Provide the (x, y) coordinate of the cell's center where the given text is located.  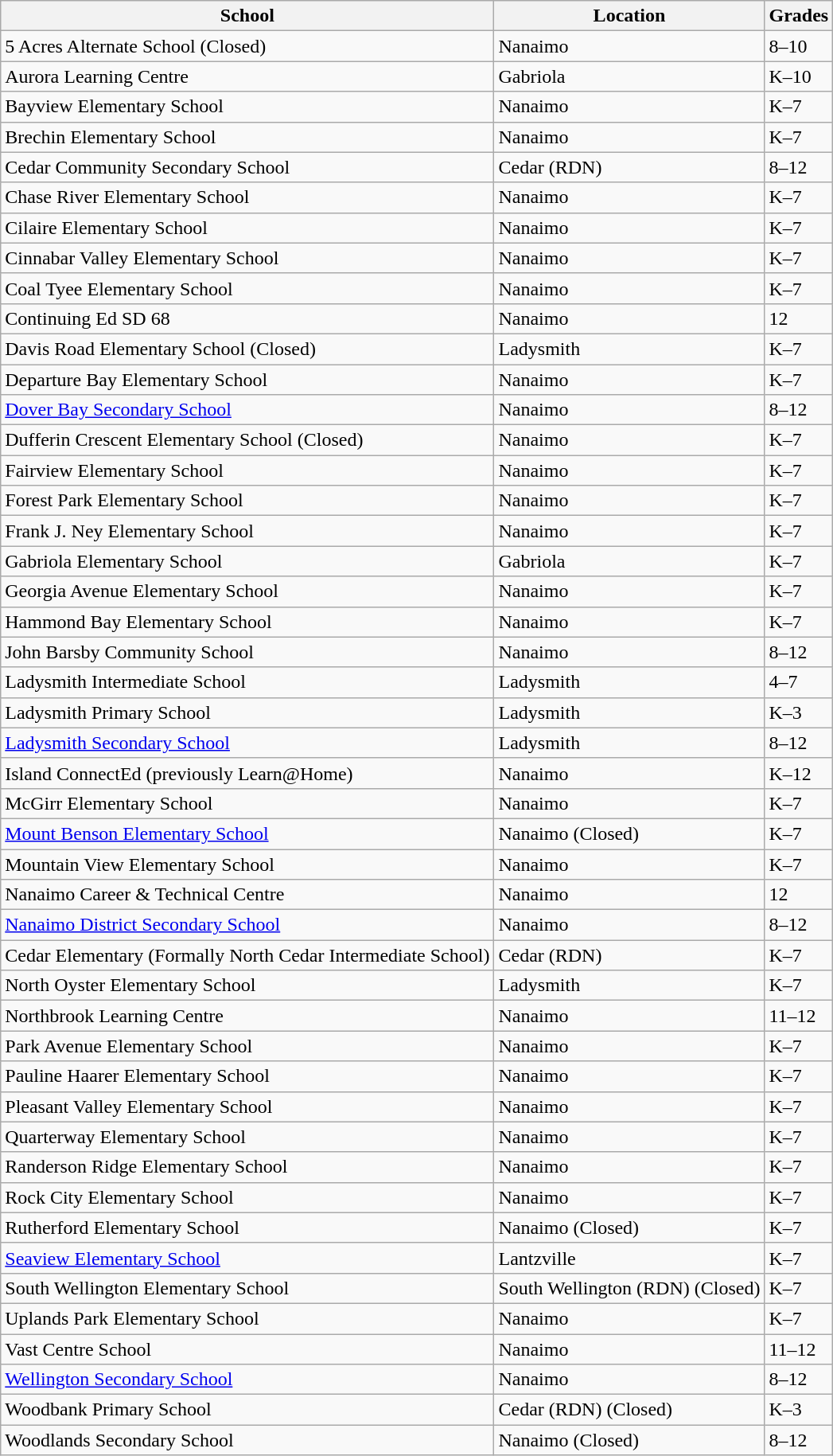
South Wellington Elementary School (247, 1288)
Vast Centre School (247, 1349)
Cedar Community Secondary School (247, 167)
Mount Benson Elementary School (247, 833)
Park Avenue Elementary School (247, 1046)
8–10 (799, 46)
Lantzville (629, 1258)
Uplands Park Elementary School (247, 1318)
Mountain View Elementary School (247, 864)
North Oyster Elementary School (247, 986)
Pleasant Valley Elementary School (247, 1107)
Woodbank Primary School (247, 1410)
John Barsby Community School (247, 652)
Nanaimo District Secondary School (247, 925)
Cilaire Elementary School (247, 228)
Woodlands Secondary School (247, 1440)
Georgia Avenue Elementary School (247, 591)
Cedar Elementary (Formally North Cedar Intermediate School) (247, 955)
Ladysmith Secondary School (247, 743)
Location (629, 16)
Continuing Ed SD 68 (247, 318)
South Wellington (RDN) (Closed) (629, 1288)
Grades (799, 16)
Seaview Elementary School (247, 1258)
Bayview Elementary School (247, 107)
Wellington Secondary School (247, 1380)
School (247, 16)
Fairview Elementary School (247, 470)
Dover Bay Secondary School (247, 410)
Forest Park Elementary School (247, 501)
Pauline Haarer Elementary School (247, 1076)
4–7 (799, 682)
Brechin Elementary School (247, 137)
Nanaimo Career & Technical Centre (247, 895)
Island ConnectEd (previously Learn@Home) (247, 773)
Ladysmith Primary School (247, 712)
Northbrook Learning Centre (247, 1016)
Dufferin Crescent Elementary School (Closed) (247, 440)
Randerson Ridge Elementary School (247, 1167)
Rock City Elementary School (247, 1197)
5 Acres Alternate School (Closed) (247, 46)
Coal Tyee Elementary School (247, 288)
Gabriola Elementary School (247, 561)
Departure Bay Elementary School (247, 380)
Cinnabar Valley Elementary School (247, 258)
Aurora Learning Centre (247, 76)
Ladysmith Intermediate School (247, 682)
Rutherford Elementary School (247, 1228)
Davis Road Elementary School (Closed) (247, 349)
K–12 (799, 773)
McGirr Elementary School (247, 803)
Quarterway Elementary School (247, 1137)
Cedar (RDN) (Closed) (629, 1410)
Chase River Elementary School (247, 197)
Frank J. Ney Elementary School (247, 531)
K–10 (799, 76)
Hammond Bay Elementary School (247, 622)
